Output the (x, y) coordinate of the center of the cell containing the given text.  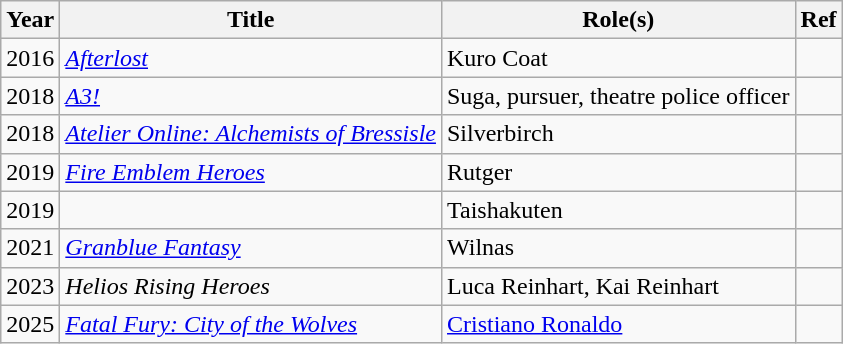
Granblue Fantasy (251, 248)
Title (251, 20)
2016 (30, 58)
Rutger (618, 172)
Year (30, 20)
Ref (818, 20)
Afterlost (251, 58)
Kuro Coat (618, 58)
Helios Rising Heroes (251, 286)
Atelier Online: Alchemists of Bressisle (251, 134)
Luca Reinhart, Kai Reinhart (618, 286)
Taishakuten (618, 210)
Fatal Fury: City of the Wolves (251, 324)
Wilnas (618, 248)
Role(s) (618, 20)
Cristiano Ronaldo (618, 324)
A3! (251, 96)
Suga, pursuer, theatre police officer (618, 96)
2021 (30, 248)
2023 (30, 286)
2025 (30, 324)
Silverbirch (618, 134)
Fire Emblem Heroes (251, 172)
